Scan for the cell matching the given text and deliver its [X, Y] coordinate at center. 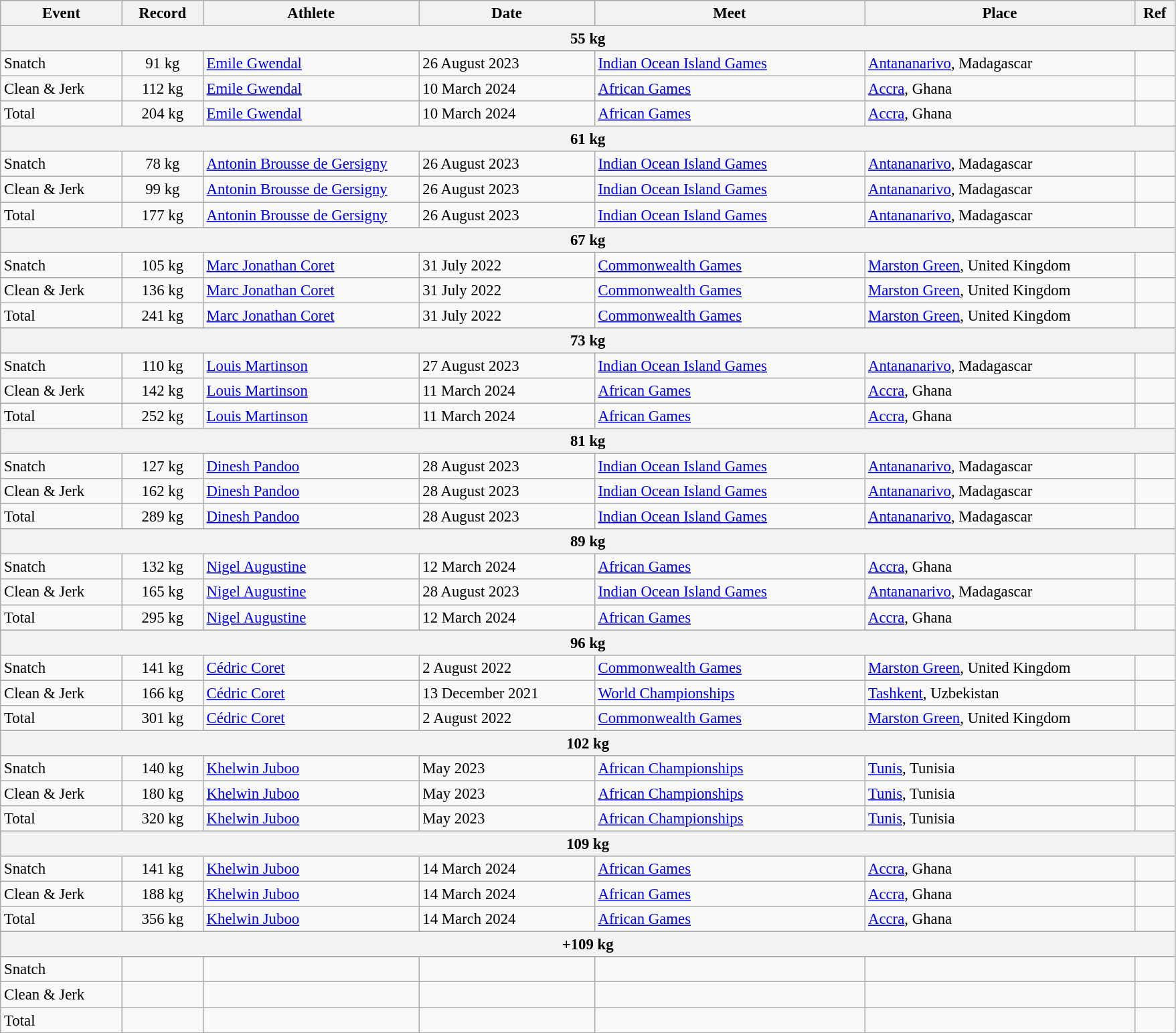
89 kg [588, 542]
Ref [1155, 13]
61 kg [588, 139]
180 kg [162, 793]
204 kg [162, 114]
World Championships [730, 693]
295 kg [162, 617]
356 kg [162, 919]
+109 kg [588, 945]
Place [1000, 13]
55 kg [588, 39]
67 kg [588, 240]
132 kg [162, 567]
91 kg [162, 64]
188 kg [162, 894]
Tashkent, Uzbekistan [1000, 693]
109 kg [588, 844]
13 December 2021 [507, 693]
165 kg [162, 592]
Event [62, 13]
301 kg [162, 718]
142 kg [162, 391]
112 kg [162, 89]
102 kg [588, 743]
289 kg [162, 517]
78 kg [162, 164]
105 kg [162, 265]
Athlete [311, 13]
96 kg [588, 643]
81 kg [588, 441]
177 kg [162, 215]
27 August 2023 [507, 366]
241 kg [162, 315]
320 kg [162, 819]
Date [507, 13]
140 kg [162, 769]
110 kg [162, 366]
99 kg [162, 189]
162 kg [162, 491]
252 kg [162, 416]
166 kg [162, 693]
127 kg [162, 467]
Record [162, 13]
136 kg [162, 290]
73 kg [588, 341]
Meet [730, 13]
